Search for the cell housing the specified text and yield its [X, Y] center coordinate. 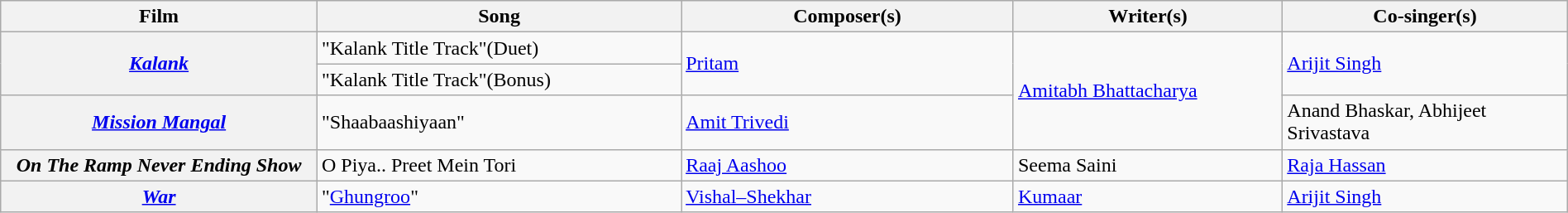
Composer(s) [848, 17]
Kalank [159, 64]
Mission Mangal [159, 123]
War [159, 196]
Seema Saini [1148, 165]
Film [159, 17]
Amit Trivedi [848, 123]
"Ghungroo" [499, 196]
Co-singer(s) [1425, 17]
"Shaabaashiyaan" [499, 123]
On The Ramp Never Ending Show [159, 165]
Writer(s) [1148, 17]
Amitabh Bhattacharya [1148, 91]
Song [499, 17]
"Kalank Title Track"(Bonus) [499, 80]
O Piya.. Preet Mein Tori [499, 165]
Raaj Aashoo [848, 165]
Vishal–Shekhar [848, 196]
Pritam [848, 64]
Raja Hassan [1425, 165]
Anand Bhaskar, Abhijeet Srivastava [1425, 123]
Kumaar [1148, 196]
"Kalank Title Track"(Duet) [499, 48]
